Detect which cell encompasses the target text, then output its [X, Y] center coordinate. 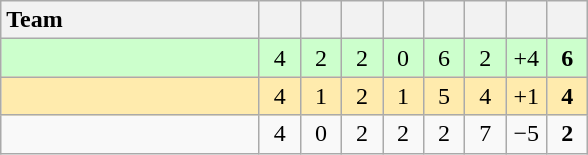
5 [444, 96]
−5 [526, 134]
7 [486, 134]
Team [130, 20]
+4 [526, 58]
+1 [526, 96]
